Capture the cell that displays the provided text and extract its [X, Y] central coordinate. 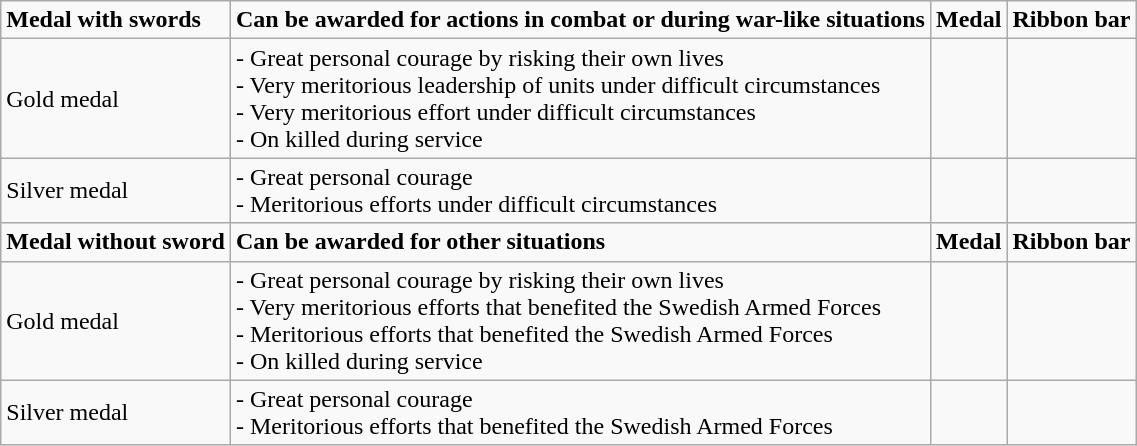
- Great personal courage- Meritorious efforts under difficult circumstances [580, 190]
- Great personal courage- Meritorious efforts that benefited the Swedish Armed Forces [580, 412]
Can be awarded for other situations [580, 242]
Can be awarded for actions in combat or during war-like situations [580, 20]
Medal without sword [116, 242]
Medal with swords [116, 20]
